Output the [X, Y] coordinate of the center of the cell containing the given text.  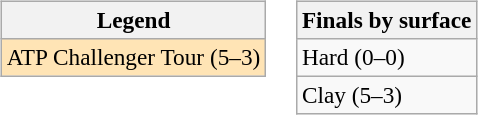
Hard (0–0) [387, 57]
Clay (5–3) [387, 95]
Finals by surface [387, 20]
ATP Challenger Tour (5–3) [133, 57]
Legend [133, 20]
